Detect which cell encompasses the target text, then output its [x, y] center coordinate. 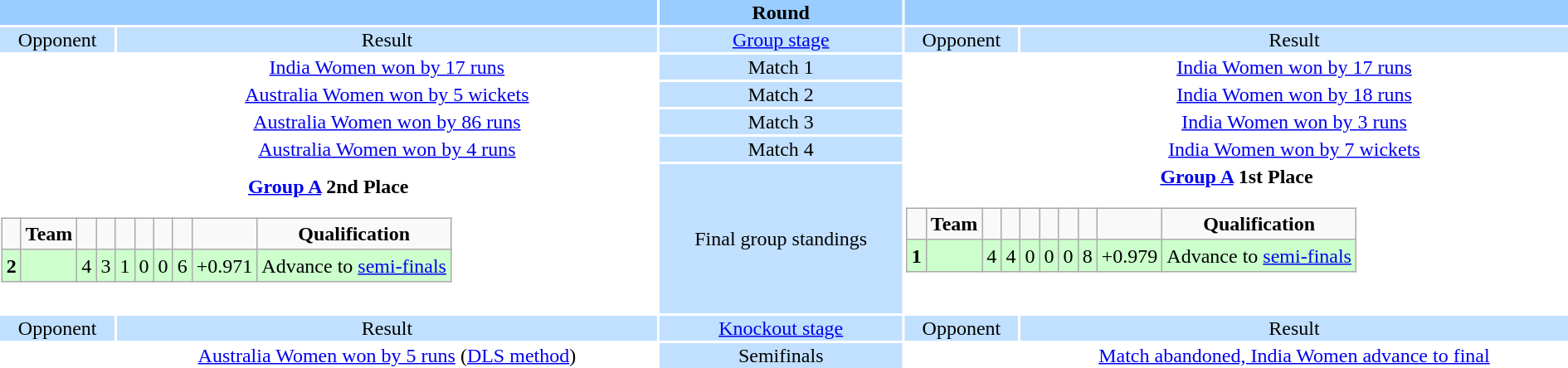
3 [106, 265]
Australia Women won by 4 runs [387, 149]
8 [1087, 255]
Round [781, 12]
Group A 2nd Place Team Qualification 2 4 3 1 0 0 6 +0.971 Advance to semi-finals [329, 239]
Group stage [781, 40]
Match 4 [781, 149]
India Women won by 3 runs [1294, 122]
Match 3 [781, 122]
Final group standings [781, 239]
2 [12, 265]
6 [183, 265]
Match 2 [781, 94]
India Women won by 7 wickets [1294, 149]
Australia Women won by 86 runs [387, 122]
+0.971 [224, 265]
Semifinals [781, 356]
Match 1 [781, 67]
Group A 1st Place Team Qualification 1 4 4 0 0 0 8 +0.979 Advance to semi-finals [1236, 239]
India Women won by 18 runs [1294, 94]
Match abandoned, India Women advance to final [1294, 356]
+0.979 [1130, 255]
Knockout stage [781, 328]
Australia Women won by 5 wickets [387, 94]
Australia Women won by 5 runs (DLS method) [387, 356]
